Return the [X, Y] coordinate for the center point of the cell that contains the specified text.  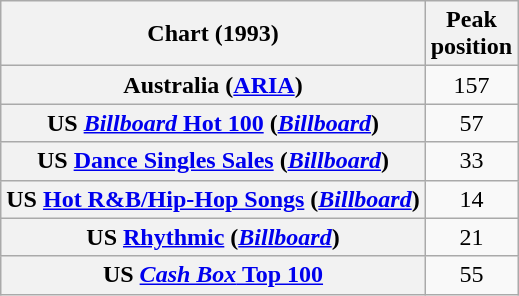
14 [471, 199]
157 [471, 85]
US Cash Box Top 100 [213, 275]
55 [471, 275]
21 [471, 237]
US Dance Singles Sales (Billboard) [213, 161]
US Billboard Hot 100 (Billboard) [213, 123]
Chart (1993) [213, 34]
33 [471, 161]
US Rhythmic (Billboard) [213, 237]
57 [471, 123]
Australia (ARIA) [213, 85]
US Hot R&B/Hip-Hop Songs (Billboard) [213, 199]
Peakposition [471, 34]
